Output the (x, y) coordinate of the center of the cell containing the given text.  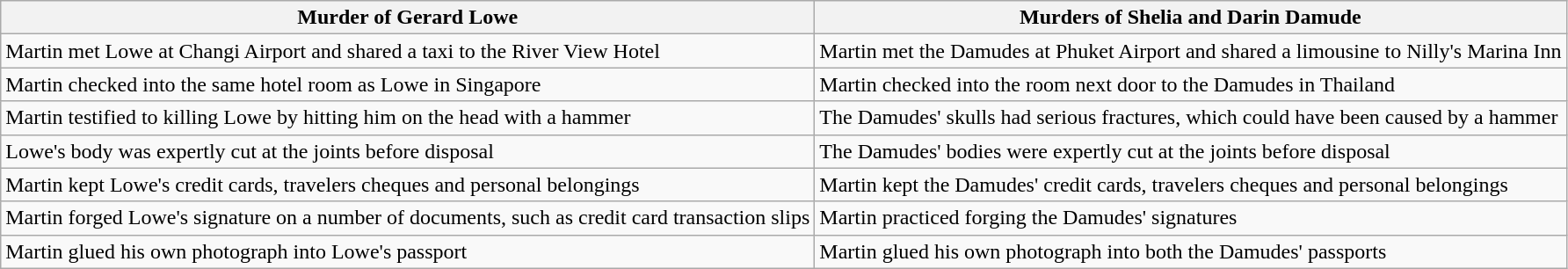
Murders of Shelia and Darin Damude (1190, 18)
Martin checked into the same hotel room as Lowe in Singapore (408, 84)
Martin kept the Damudes' credit cards, travelers cheques and personal belongings (1190, 185)
Martin met the Damudes at Phuket Airport and shared a limousine to Nilly's Marina Inn (1190, 51)
Martin glued his own photograph into both the Damudes' passports (1190, 251)
Martin forged Lowe's signature on a number of documents, such as credit card transaction slips (408, 218)
Martin glued his own photograph into Lowe's passport (408, 251)
Martin checked into the room next door to the Damudes in Thailand (1190, 84)
The Damudes' skulls had serious fractures, which could have been caused by a hammer (1190, 118)
Murder of Gerard Lowe (408, 18)
Martin met Lowe at Changi Airport and shared a taxi to the River View Hotel (408, 51)
Martin practiced forging the Damudes' signatures (1190, 218)
The Damudes' bodies were expertly cut at the joints before disposal (1190, 151)
Martin kept Lowe's credit cards, travelers cheques and personal belongings (408, 185)
Lowe's body was expertly cut at the joints before disposal (408, 151)
Martin testified to killing Lowe by hitting him on the head with a hammer (408, 118)
